Provide the [X, Y] coordinate of the cell's center where the given text is located.  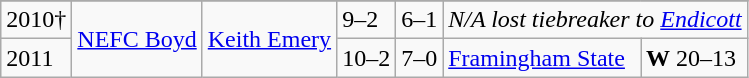
2010† [36, 20]
N/A lost tiebreaker to Endicott [595, 20]
9–2 [366, 20]
Keith Emery [269, 39]
NEFC Boyd [137, 39]
10–2 [366, 58]
Framingham State [542, 58]
2011 [36, 58]
6–1 [420, 20]
7–0 [420, 58]
W 20–13 [694, 58]
